Find where the given text appears and provide that cell's center as (x, y) coordinate. 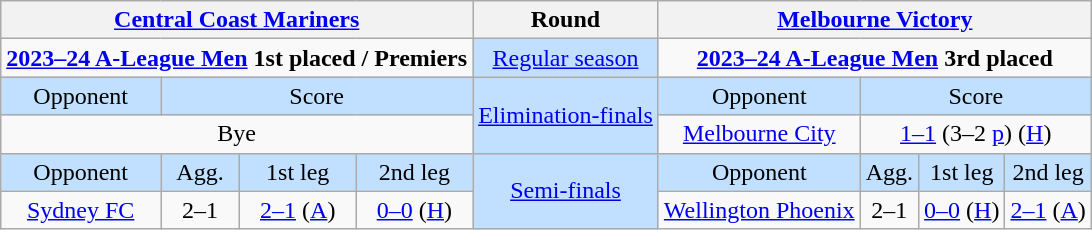
Elimination-finals (566, 115)
Bye (237, 134)
1–1 (3–2 p) (H) (976, 134)
Sydney FC (81, 210)
Round (566, 20)
Wellington Phoenix (759, 210)
Melbourne Victory (874, 20)
Melbourne City (759, 134)
Central Coast Mariners (237, 20)
2023–24 A-League Men 3rd placed (874, 58)
Semi-finals (566, 191)
2023–24 A-League Men 1st placed / Premiers (237, 58)
Regular season (566, 58)
